Output the [X, Y] coordinate of the center of the cell containing the given text.  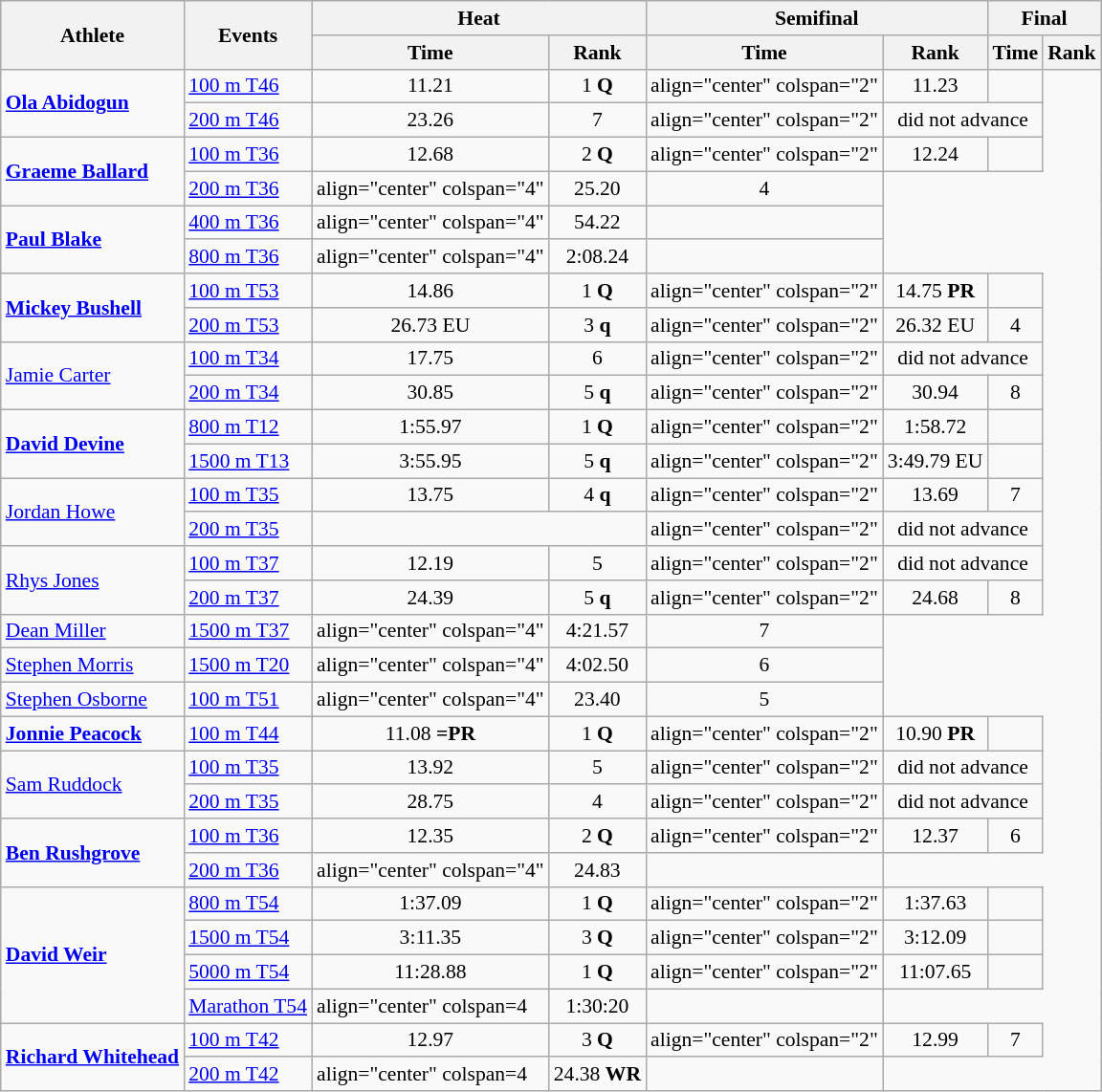
1500 m T13 [248, 461]
Jamie Carter [92, 375]
12.99 [936, 1040]
14.86 [430, 291]
200 m T53 [248, 325]
Events [248, 34]
Richard Whitehead [92, 1058]
100 m T34 [248, 359]
David Devine [92, 444]
Athlete [92, 34]
200 m T37 [248, 598]
Final [1044, 18]
54.22 [597, 223]
25.20 [597, 188]
800 m T54 [248, 904]
13.75 [430, 495]
11.23 [936, 86]
28.75 [430, 802]
12.68 [430, 155]
100 m T42 [248, 1040]
Dean Miller [92, 631]
3:12.09 [936, 938]
Jonnie Peacock [92, 733]
2:08.24 [597, 257]
800 m T36 [248, 257]
11:28.88 [430, 972]
100 m T37 [248, 563]
100 m T53 [248, 291]
1500 m T37 [248, 631]
30.94 [936, 393]
David Weir [92, 954]
Ola Abidogun [92, 103]
11.08 =PR [430, 733]
1500 m T54 [248, 938]
12.19 [430, 563]
5000 m T54 [248, 972]
1:37.63 [936, 904]
400 m T36 [248, 223]
4:21.57 [597, 631]
26.32 EU [936, 325]
100 m T46 [248, 86]
100 m T44 [248, 733]
Ben Rushgrove [92, 853]
12.97 [430, 1040]
12.37 [936, 836]
800 m T12 [248, 427]
13.92 [430, 768]
4 q [597, 495]
100 m T51 [248, 700]
Marathon T54 [248, 1006]
24.83 [597, 870]
14.75 PR [936, 291]
1:30:20 [597, 1006]
13.69 [936, 495]
Heat [478, 18]
11.21 [430, 86]
4:02.50 [597, 666]
3:55.95 [430, 461]
Stephen Morris [92, 666]
24.39 [430, 598]
24.38 WR [597, 1075]
12.35 [430, 836]
3:11.35 [430, 938]
Graeme Ballard [92, 172]
3:49.79 EU [936, 461]
1:58.72 [936, 427]
23.26 [430, 120]
200 m T34 [248, 393]
200 m T42 [248, 1075]
23.40 [597, 700]
Mickey Bushell [92, 308]
1:55.97 [430, 427]
11:07.65 [936, 972]
26.73 EU [430, 325]
30.85 [430, 393]
17.75 [430, 359]
3 q [597, 325]
Jordan Howe [92, 513]
Sam Ruddock [92, 784]
1500 m T20 [248, 666]
Stephen Osborne [92, 700]
200 m T46 [248, 120]
10.90 PR [936, 733]
12.24 [936, 155]
Rhys Jones [92, 579]
Paul Blake [92, 239]
24.68 [936, 598]
1:37.09 [430, 904]
Semifinal [817, 18]
